Capture the cell that displays the provided text and extract its [X, Y] central coordinate. 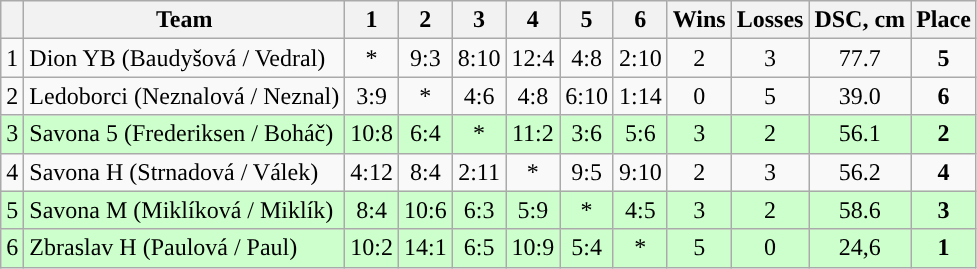
9:10 [640, 172]
Savona M (Miklíková / Miklík) [184, 210]
6:3 [479, 210]
DSC, cm [860, 20]
10:2 [372, 248]
14:1 [425, 248]
77.7 [860, 58]
4:6 [479, 96]
6:10 [587, 96]
11:2 [533, 134]
2:11 [479, 172]
Ledoborci (Neznalová / Neznal) [184, 96]
9:3 [425, 58]
Losses [770, 20]
10:9 [533, 248]
1:14 [640, 96]
24,6 [860, 248]
56.1 [860, 134]
2:10 [640, 58]
3:9 [372, 96]
4:5 [640, 210]
4:12 [372, 172]
58.6 [860, 210]
9:5 [587, 172]
5:4 [587, 248]
Savona H (Strnadová / Válek) [184, 172]
Dion YB (Baudyšová / Vedral) [184, 58]
5:6 [640, 134]
56.2 [860, 172]
Wins [699, 20]
10:8 [372, 134]
5:9 [533, 210]
6:5 [479, 248]
Place [944, 20]
3:6 [587, 134]
Savona 5 (Frederiksen / Boháč) [184, 134]
6:4 [425, 134]
Zbraslav H (Paulová / Paul) [184, 248]
Team [184, 20]
8:10 [479, 58]
39.0 [860, 96]
10:6 [425, 210]
12:4 [533, 58]
